From the cell containing the given text, extract its center point as [X, Y] coordinate. 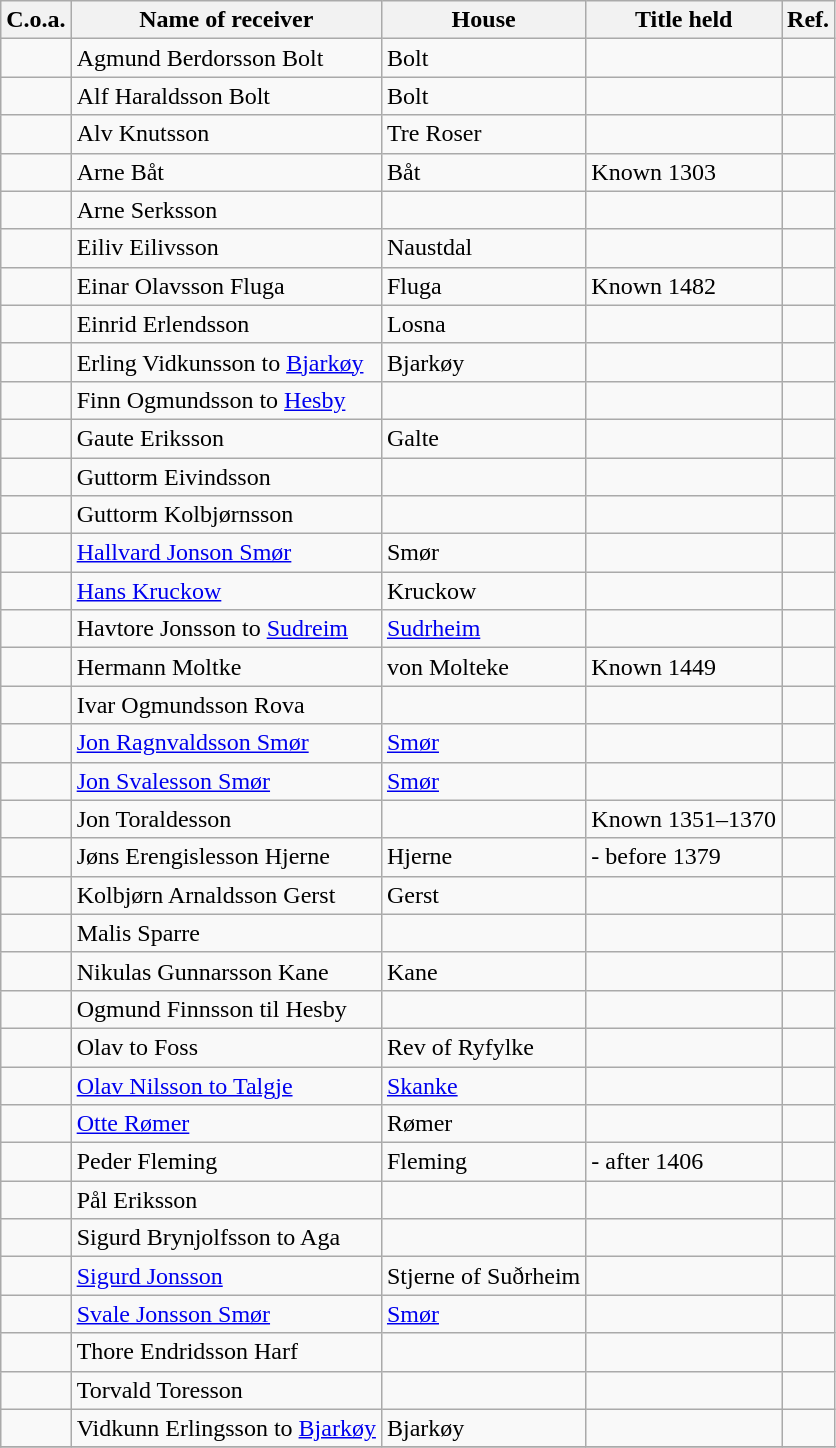
Kane [483, 971]
Hermann Moltke [226, 667]
Rømer [483, 1124]
Sigurd Jonsson [226, 1276]
Jon Toraldesson [226, 819]
Agmund Berdorsson Bolt [226, 58]
Known 1482 [684, 286]
Kruckow [483, 591]
Alf Haraldsson Bolt [226, 96]
Hallvard Jonson Smør [226, 553]
von Molteke [483, 667]
Hjerne [483, 857]
Guttorm Eivindsson [226, 477]
Peder Fleming [226, 1162]
Ref. [808, 20]
Known 1449 [684, 667]
- before 1379 [684, 857]
Losna [483, 324]
Naustdal [483, 248]
Kolbjørn Arnaldsson Gerst [226, 895]
Rev of Ryfylke [483, 1047]
Galte [483, 438]
Title held [684, 20]
C.o.a. [36, 20]
Known 1351–1370 [684, 819]
Jøns Erengislesson Hjerne [226, 857]
Pål Eriksson [226, 1200]
Skanke [483, 1085]
Svale Jonsson Smør [226, 1314]
Sudrheim [483, 629]
Vidkunn Erlingsson to Bjarkøy [226, 1428]
Jon Ragnvaldsson Smør [226, 743]
Eiliv Eilivsson [226, 248]
Malis Sparre [226, 933]
Ogmund Finnsson til Hesby [226, 1009]
Known 1303 [684, 172]
Hans Kruckow [226, 591]
Einrid Erlendsson [226, 324]
Jon Svalesson Smør [226, 781]
Finn Ogmundsson to Hesby [226, 400]
Gerst [483, 895]
Ivar Ogmundsson Rova [226, 705]
Guttorm Kolbjørnsson [226, 515]
Stjerne of Suðrheim [483, 1276]
Sigurd Brynjolfsson to Aga [226, 1238]
Fleming [483, 1162]
Name of receiver [226, 20]
House [483, 20]
Torvald Toresson [226, 1390]
Fluga [483, 286]
Thore Endridsson Harf [226, 1352]
Tre Roser [483, 134]
Gaute Eriksson [226, 438]
Havtore Jonsson to Sudreim [226, 629]
Alv Knutsson [226, 134]
Einar Olavsson Fluga [226, 286]
Båt [483, 172]
Olav Nilsson to Talgje [226, 1085]
- after 1406 [684, 1162]
Nikulas Gunnarsson Kane [226, 971]
Otte Rømer [226, 1124]
Arne Båt [226, 172]
Arne Serksson [226, 210]
Erling Vidkunsson to Bjarkøy [226, 362]
Olav to Foss [226, 1047]
